Provide the [X, Y] coordinate of the cell's center where the given text is located.  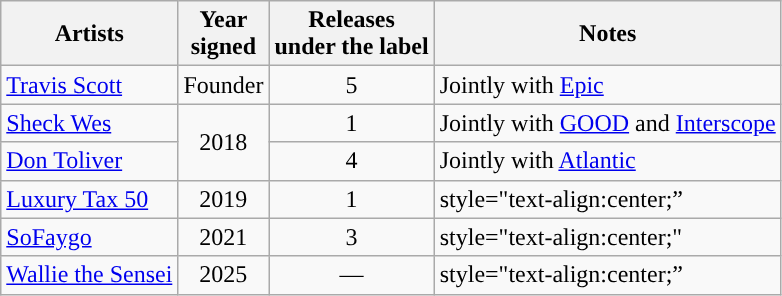
Jointly with Atlantic [608, 161]
— [352, 275]
Founder [224, 85]
3 [352, 237]
5 [352, 85]
style="text-align:center;" [608, 237]
2019 [224, 199]
2018 [224, 142]
Don Toliver [90, 161]
SoFaygo [90, 237]
Jointly with GOOD and Interscope [608, 123]
Releasesunder the label [352, 34]
2025 [224, 275]
Artists [90, 34]
2021 [224, 237]
Travis Scott [90, 85]
Sheck Wes [90, 123]
4 [352, 161]
Wallie the Sensei [90, 275]
Notes [608, 34]
Jointly with Epic [608, 85]
Luxury Tax 50 [90, 199]
Yearsigned [224, 34]
